Determine the [x, y] coordinate at the center of the cell enclosing the given text.  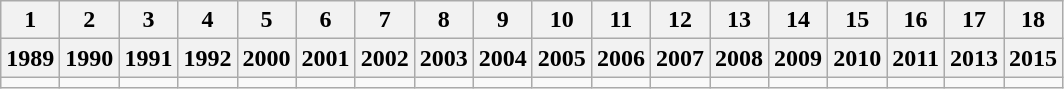
2013 [974, 58]
1 [30, 20]
2002 [384, 58]
2008 [740, 58]
4 [208, 20]
17 [974, 20]
15 [858, 20]
6 [326, 20]
5 [266, 20]
2000 [266, 58]
2011 [916, 58]
12 [680, 20]
2010 [858, 58]
1990 [90, 58]
2 [90, 20]
2015 [1034, 58]
18 [1034, 20]
14 [798, 20]
13 [740, 20]
8 [444, 20]
1992 [208, 58]
2005 [562, 58]
16 [916, 20]
11 [620, 20]
2009 [798, 58]
10 [562, 20]
2003 [444, 58]
7 [384, 20]
2006 [620, 58]
1989 [30, 58]
9 [502, 20]
2001 [326, 58]
2007 [680, 58]
3 [148, 20]
2004 [502, 58]
1991 [148, 58]
